Return [X, Y] of the center of cell containing provided text 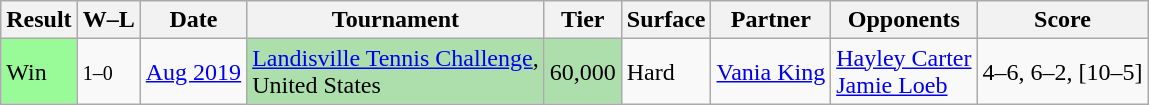
4–6, 6–2, [10–5] [1062, 72]
Tier [582, 20]
Surface [666, 20]
W–L [108, 20]
Hard [666, 72]
Vania King [771, 72]
Partner [771, 20]
Hayley Carter Jamie Loeb [904, 72]
1–0 [108, 72]
Landisville Tennis Challenge, United States [396, 72]
Date [193, 20]
Win [39, 72]
Opponents [904, 20]
60,000 [582, 72]
Result [39, 20]
Score [1062, 20]
Aug 2019 [193, 72]
Tournament [396, 20]
